Search for the cell housing the specified text and yield its [x, y] center coordinate. 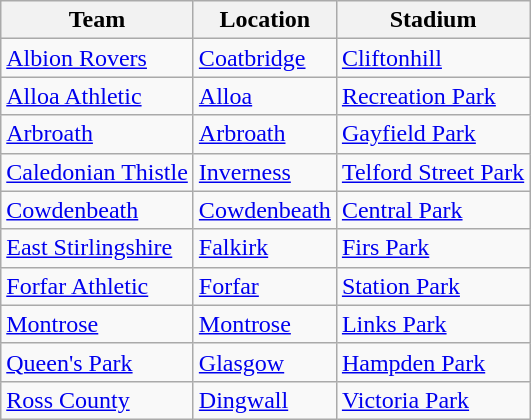
Hampden Park [432, 362]
Forfar Athletic [98, 286]
Queen's Park [98, 362]
Station Park [432, 286]
Cliftonhill [432, 58]
Alloa [264, 96]
Telford Street Park [432, 172]
Team [98, 20]
Forfar [264, 286]
Stadium [432, 20]
Glasgow [264, 362]
Ross County [98, 400]
Firs Park [432, 248]
Alloa Athletic [98, 96]
East Stirlingshire [98, 248]
Caledonian Thistle [98, 172]
Falkirk [264, 248]
Inverness [264, 172]
Dingwall [264, 400]
Recreation Park [432, 96]
Coatbridge [264, 58]
Gayfield Park [432, 134]
Links Park [432, 324]
Victoria Park [432, 400]
Location [264, 20]
Central Park [432, 210]
Albion Rovers [98, 58]
